Detect which cell encompasses the target text, then output its [x, y] center coordinate. 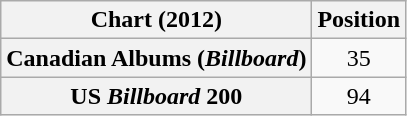
94 [359, 96]
Canadian Albums (Billboard) [156, 58]
35 [359, 58]
US Billboard 200 [156, 96]
Chart (2012) [156, 20]
Position [359, 20]
